Return the [X, Y] coordinate for the center point of the cell that contains the specified text.  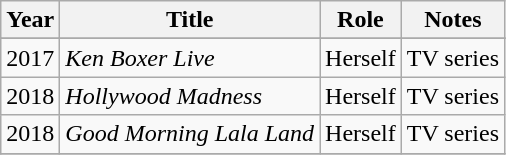
2017 [30, 58]
Role [361, 20]
Good Morning Lala Land [190, 134]
Ken Boxer Live [190, 58]
Title [190, 20]
Hollywood Madness [190, 96]
Notes [452, 20]
Year [30, 20]
